Capture the cell that displays the provided text and extract its (x, y) central coordinate. 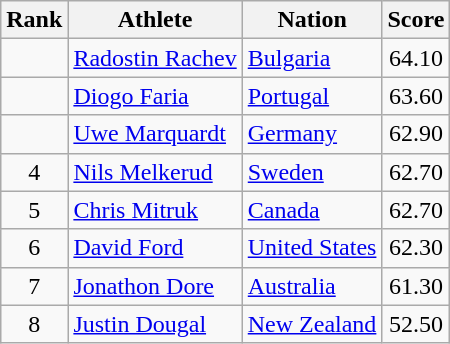
Canada (312, 210)
Score (416, 20)
61.30 (416, 286)
Athlete (155, 20)
62.90 (416, 134)
4 (34, 172)
New Zealand (312, 324)
Justin Dougal (155, 324)
Germany (312, 134)
Bulgaria (312, 58)
Uwe Marquardt (155, 134)
6 (34, 248)
62.30 (416, 248)
Radostin Rachev (155, 58)
Diogo Faria (155, 96)
United States (312, 248)
52.50 (416, 324)
64.10 (416, 58)
Nation (312, 20)
Rank (34, 20)
7 (34, 286)
Sweden (312, 172)
David Ford (155, 248)
Chris Mitruk (155, 210)
5 (34, 210)
Nils Melkerud (155, 172)
63.60 (416, 96)
Portugal (312, 96)
Jonathon Dore (155, 286)
Australia (312, 286)
8 (34, 324)
